Pinpoint the cell where the given text exists, returning its [X, Y] midpoint coordinate. 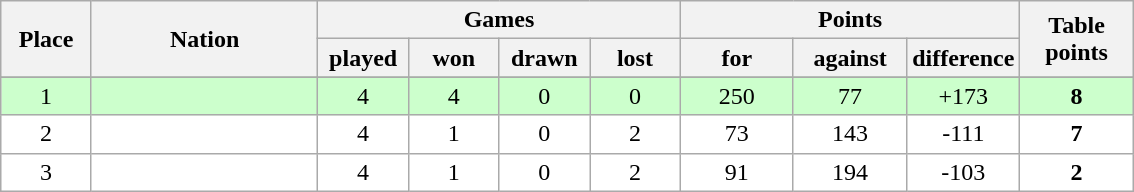
Points [850, 20]
won [454, 58]
for [736, 58]
difference [964, 58]
3 [46, 172]
194 [850, 172]
77 [850, 96]
250 [736, 96]
lost [636, 58]
+173 [964, 96]
8 [1076, 96]
7 [1076, 134]
73 [736, 134]
played [364, 58]
against [850, 58]
-103 [964, 172]
143 [850, 134]
Games [499, 20]
91 [736, 172]
Nation [204, 39]
Place [46, 39]
drawn [544, 58]
Tablepoints [1076, 39]
-111 [964, 134]
